Output the (X, Y) coordinate of the center of the cell containing the given text.  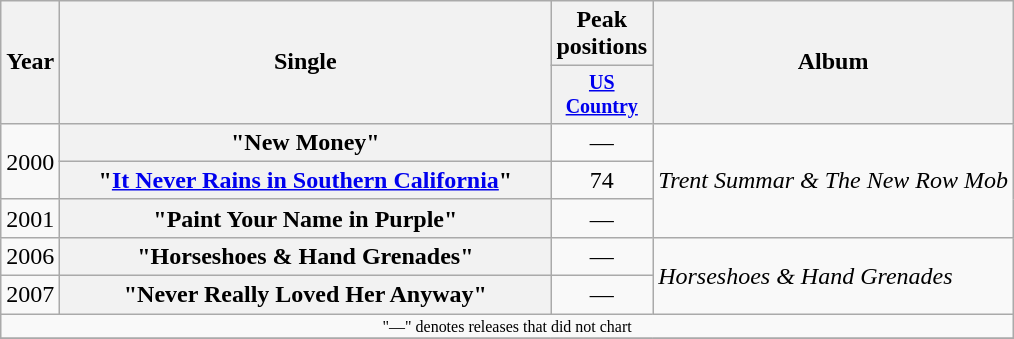
2001 (30, 218)
2000 (30, 161)
"Never Really Loved Her Anyway" (306, 295)
Single (306, 62)
Album (834, 62)
Trent Summar & The New Row Mob (834, 180)
"Paint Your Name in Purple" (306, 218)
"—" denotes releases that did not chart (508, 326)
2007 (30, 295)
"Horseshoes & Hand Grenades" (306, 256)
Horseshoes & Hand Grenades (834, 275)
74 (602, 180)
2006 (30, 256)
Peak positions (602, 34)
"New Money" (306, 142)
US Country (602, 94)
Year (30, 62)
"It Never Rains in Southern California" (306, 180)
